Capture the cell that displays the provided text and extract its (x, y) central coordinate. 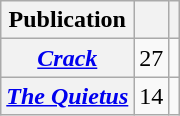
Publication (68, 20)
14 (152, 96)
27 (152, 58)
Crack (68, 58)
The Quietus (68, 96)
